Determine the [x, y] coordinate at the center of the cell enclosing the given text.  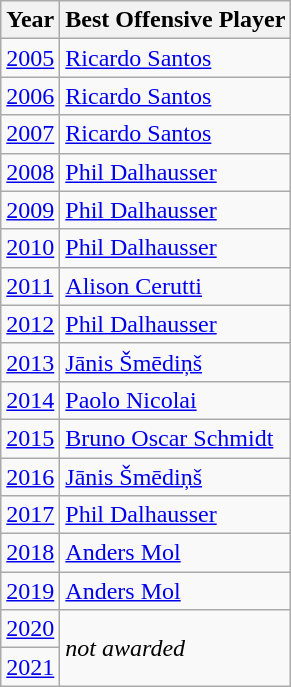
2012 [30, 324]
2020 [30, 629]
2005 [30, 58]
2016 [30, 477]
2010 [30, 248]
not awarded [176, 648]
2008 [30, 172]
Year [30, 20]
Bruno Oscar Schmidt [176, 438]
2013 [30, 362]
Best Offensive Player [176, 20]
2014 [30, 400]
2015 [30, 438]
2011 [30, 286]
2018 [30, 553]
Paolo Nicolai [176, 400]
2021 [30, 667]
2009 [30, 210]
2007 [30, 134]
Alison Cerutti [176, 286]
2017 [30, 515]
2006 [30, 96]
2019 [30, 591]
